Provide the [x, y] coordinate of the cell's center where the given text is located.  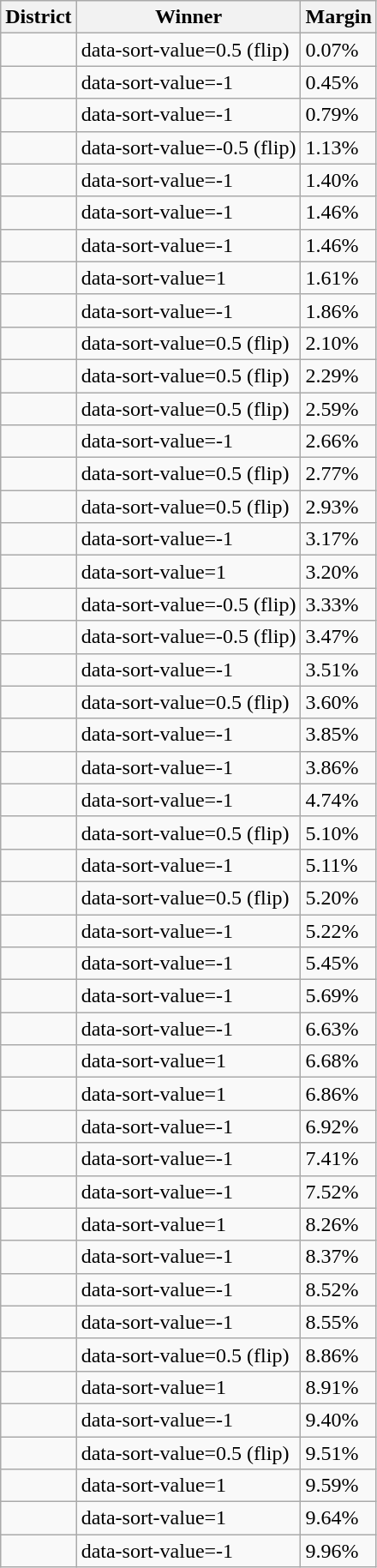
5.20% [338, 898]
6.68% [338, 1061]
6.63% [338, 1029]
1.13% [338, 147]
District [39, 17]
7.52% [338, 1192]
2.66% [338, 442]
9.51% [338, 1453]
9.40% [338, 1420]
3.60% [338, 702]
9.59% [338, 1486]
0.07% [338, 50]
2.77% [338, 474]
3.20% [338, 572]
9.96% [338, 1551]
3.85% [338, 735]
0.45% [338, 82]
5.22% [338, 930]
Margin [338, 17]
8.52% [338, 1289]
4.74% [338, 800]
2.93% [338, 507]
8.55% [338, 1322]
8.91% [338, 1387]
2.29% [338, 375]
7.41% [338, 1159]
9.64% [338, 1518]
Winner [188, 17]
6.86% [338, 1094]
5.10% [338, 832]
6.92% [338, 1126]
3.17% [338, 539]
1.86% [338, 310]
0.79% [338, 115]
3.47% [338, 637]
8.86% [338, 1355]
3.33% [338, 604]
5.69% [338, 996]
1.61% [338, 278]
5.11% [338, 865]
8.37% [338, 1257]
5.45% [338, 964]
2.59% [338, 409]
3.86% [338, 767]
3.51% [338, 670]
8.26% [338, 1224]
2.10% [338, 343]
1.40% [338, 180]
